Locate the cell with the specified text and output its [X, Y] center coordinate. 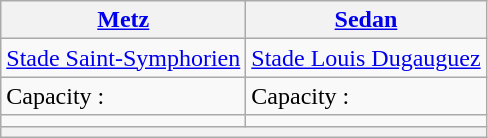
Sedan [366, 20]
Metz [124, 20]
Stade Saint-Symphorien [124, 58]
Stade Louis Dugauguez [366, 58]
